Pinpoint the cell where the given text exists, returning its [x, y] midpoint coordinate. 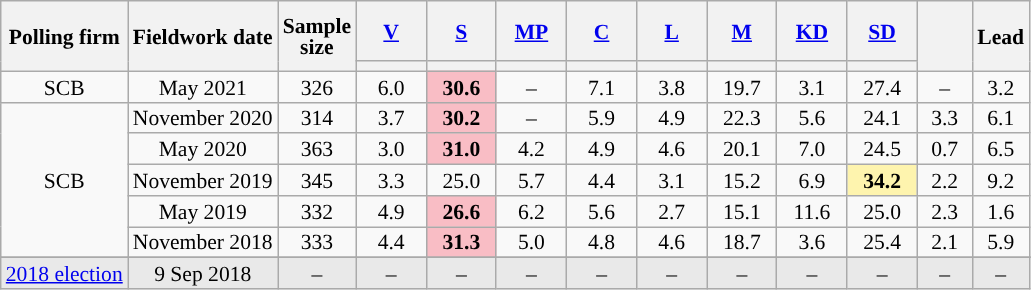
3.8 [672, 86]
3.7 [391, 118]
6.5 [1000, 150]
22.3 [742, 118]
2.3 [944, 212]
1.6 [1000, 212]
24.5 [882, 150]
2018 election [64, 274]
S [461, 31]
31.0 [461, 150]
30.6 [461, 86]
L [672, 31]
30.2 [461, 118]
4.2 [531, 150]
15.2 [742, 180]
3.6 [812, 242]
9 Sep 2018 [203, 274]
15.1 [742, 212]
MP [531, 31]
M [742, 31]
7.1 [601, 86]
6.0 [391, 86]
7.0 [812, 150]
C [601, 31]
November 2019 [203, 180]
6.1 [1000, 118]
Polling firm [64, 36]
6.2 [531, 212]
2.1 [944, 242]
11.6 [812, 212]
363 [317, 150]
26.6 [461, 212]
34.2 [882, 180]
Lead [1000, 36]
May 2020 [203, 150]
19.7 [742, 86]
November 2018 [203, 242]
6.9 [812, 180]
332 [317, 212]
333 [317, 242]
25.4 [882, 242]
V [391, 31]
Samplesize [317, 36]
18.7 [742, 242]
SD [882, 31]
4.8 [601, 242]
5.0 [531, 242]
326 [317, 86]
0.7 [944, 150]
May 2021 [203, 86]
314 [317, 118]
Fieldwork date [203, 36]
2.2 [944, 180]
345 [317, 180]
May 2019 [203, 212]
November 2020 [203, 118]
20.1 [742, 150]
24.1 [882, 118]
27.4 [882, 86]
31.3 [461, 242]
3.2 [1000, 86]
3.0 [391, 150]
2.7 [672, 212]
KD [812, 31]
5.7 [531, 180]
9.2 [1000, 180]
